Output the [X, Y] coordinate of the center of the cell containing the given text.  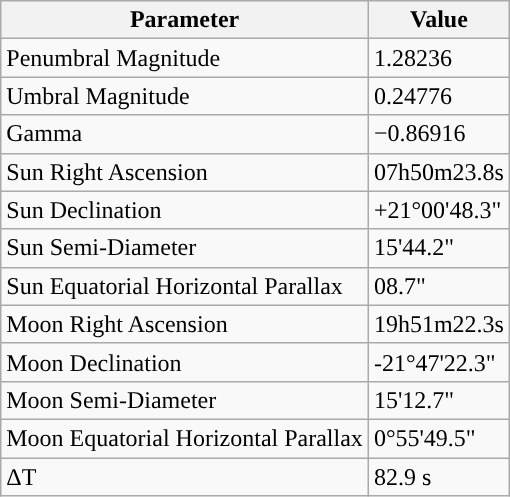
15'12.7" [438, 400]
Moon Semi-Diameter [185, 400]
07h50m23.8s [438, 172]
Value [438, 20]
-21°47'22.3" [438, 362]
Penumbral Magnitude [185, 58]
Sun Right Ascension [185, 172]
Umbral Magnitude [185, 96]
Sun Semi-Diameter [185, 248]
Sun Equatorial Horizontal Parallax [185, 286]
+21°00'48.3" [438, 210]
Gamma [185, 134]
1.28236 [438, 58]
82.9 s [438, 477]
0°55'49.5" [438, 438]
Sun Declination [185, 210]
15'44.2" [438, 248]
Parameter [185, 20]
ΔT [185, 477]
0.24776 [438, 96]
08.7" [438, 286]
Moon Declination [185, 362]
−0.86916 [438, 134]
Moon Right Ascension [185, 324]
Moon Equatorial Horizontal Parallax [185, 438]
19h51m22.3s [438, 324]
